For the text-containing cell, return its midpoint in [x, y] coordinate format. 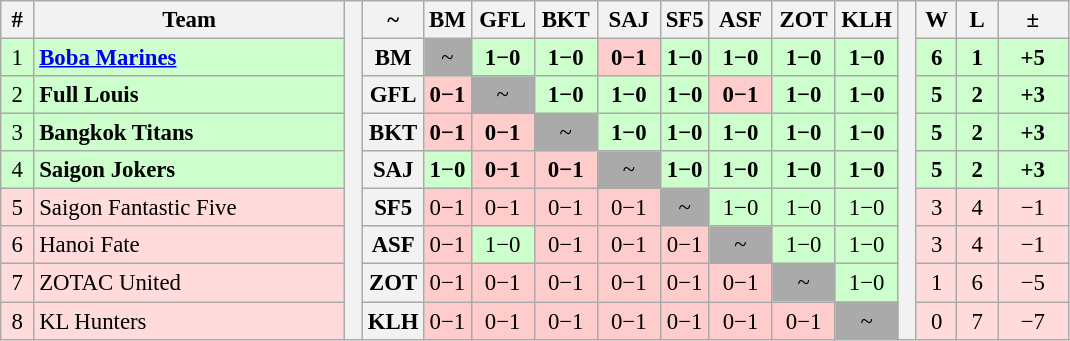
Saigon Fantastic Five [190, 208]
Team [190, 20]
± [1034, 20]
L [978, 20]
Full Louis [190, 95]
Boba Marines [190, 58]
Hanoi Fate [190, 245]
Bangkok Titans [190, 133]
−5 [1034, 283]
8 [18, 321]
KL Hunters [190, 321]
−7 [1034, 321]
W [936, 20]
# [18, 20]
+5 [1034, 58]
0 [936, 321]
ZOTAC United [190, 283]
Saigon Jokers [190, 170]
